Search for the cell housing the specified text and yield its [x, y] center coordinate. 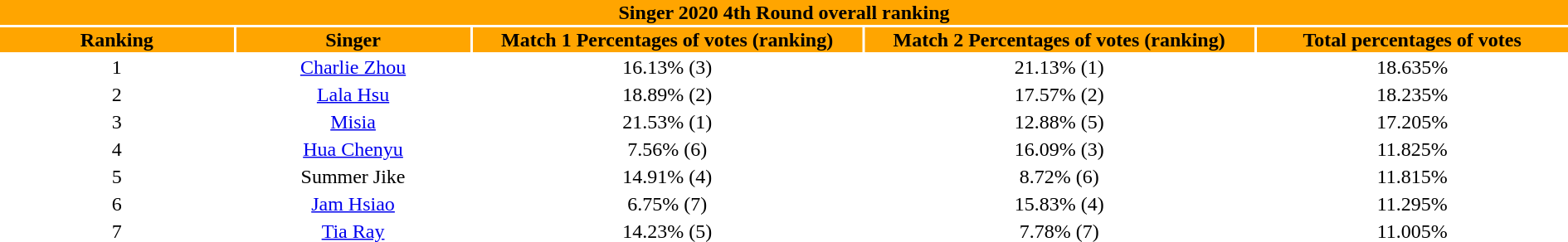
16.09% (3) [1059, 149]
Charlie Zhou [353, 67]
Jam Hsiao [353, 204]
6.75% (7) [667, 204]
6 [117, 204]
21.53% (1) [667, 122]
2 [117, 94]
15.83% (4) [1059, 204]
8.72% (6) [1059, 177]
11.825% [1412, 149]
18.235% [1412, 94]
Lala Hsu [353, 94]
7.56% (6) [667, 149]
11.295% [1412, 204]
11.815% [1412, 177]
Summer Jike [353, 177]
Misia [353, 122]
17.205% [1412, 122]
Singer [353, 40]
Hua Chenyu [353, 149]
Singer 2020 4th Round overall ranking [784, 12]
14.91% (4) [667, 177]
3 [117, 122]
Ranking [117, 40]
18.635% [1412, 67]
17.57% (2) [1059, 94]
1 [117, 67]
Match 2 Percentages of votes (ranking) [1059, 40]
16.13% (3) [667, 67]
21.13% (1) [1059, 67]
5 [117, 177]
18.89% (2) [667, 94]
12.88% (5) [1059, 122]
Match 1 Percentages of votes (ranking) [667, 40]
Total percentages of votes [1412, 40]
4 [117, 149]
